Scan for the cell matching the given text and deliver its (x, y) coordinate at center. 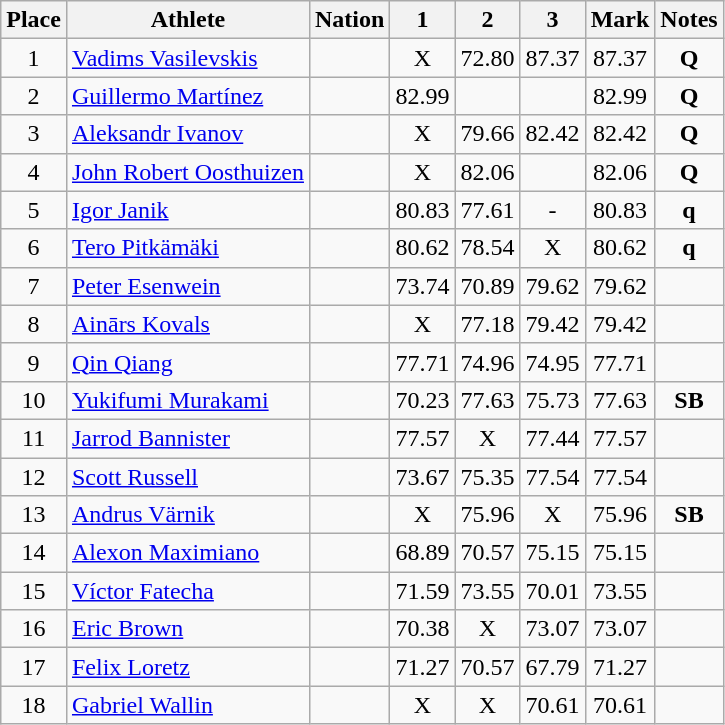
71.59 (422, 591)
Mark (620, 20)
75.73 (552, 400)
13 (34, 515)
Qin Qiang (188, 362)
10 (34, 400)
Eric Brown (188, 629)
12 (34, 477)
9 (34, 362)
Gabriel Wallin (188, 705)
77.44 (552, 438)
Athlete (188, 20)
Place (34, 20)
Nation (349, 20)
79.66 (488, 134)
68.89 (422, 553)
74.95 (552, 362)
Tero Pitkämäki (188, 248)
75.35 (488, 477)
4 (34, 172)
Igor Janik (188, 210)
11 (34, 438)
- (552, 210)
6 (34, 248)
14 (34, 553)
18 (34, 705)
70.38 (422, 629)
7 (34, 286)
Guillermo Martínez (188, 96)
John Robert Oosthuizen (188, 172)
73.67 (422, 477)
Alexon Maximiano (188, 553)
5 (34, 210)
Scott Russell (188, 477)
Víctor Fatecha (188, 591)
70.23 (422, 400)
Andrus Värnik (188, 515)
Yukifumi Murakami (188, 400)
70.01 (552, 591)
Jarrod Bannister (188, 438)
Aleksandr Ivanov (188, 134)
78.54 (488, 248)
17 (34, 667)
67.79 (552, 667)
15 (34, 591)
Vadims Vasilevskis (188, 58)
Notes (689, 20)
77.18 (488, 324)
70.89 (488, 286)
Peter Esenwein (188, 286)
16 (34, 629)
Ainārs Kovals (188, 324)
72.80 (488, 58)
77.61 (488, 210)
Felix Loretz (188, 667)
73.74 (422, 286)
8 (34, 324)
74.96 (488, 362)
